Provide the (X, Y) coordinate of the cell's center where the given text is located.  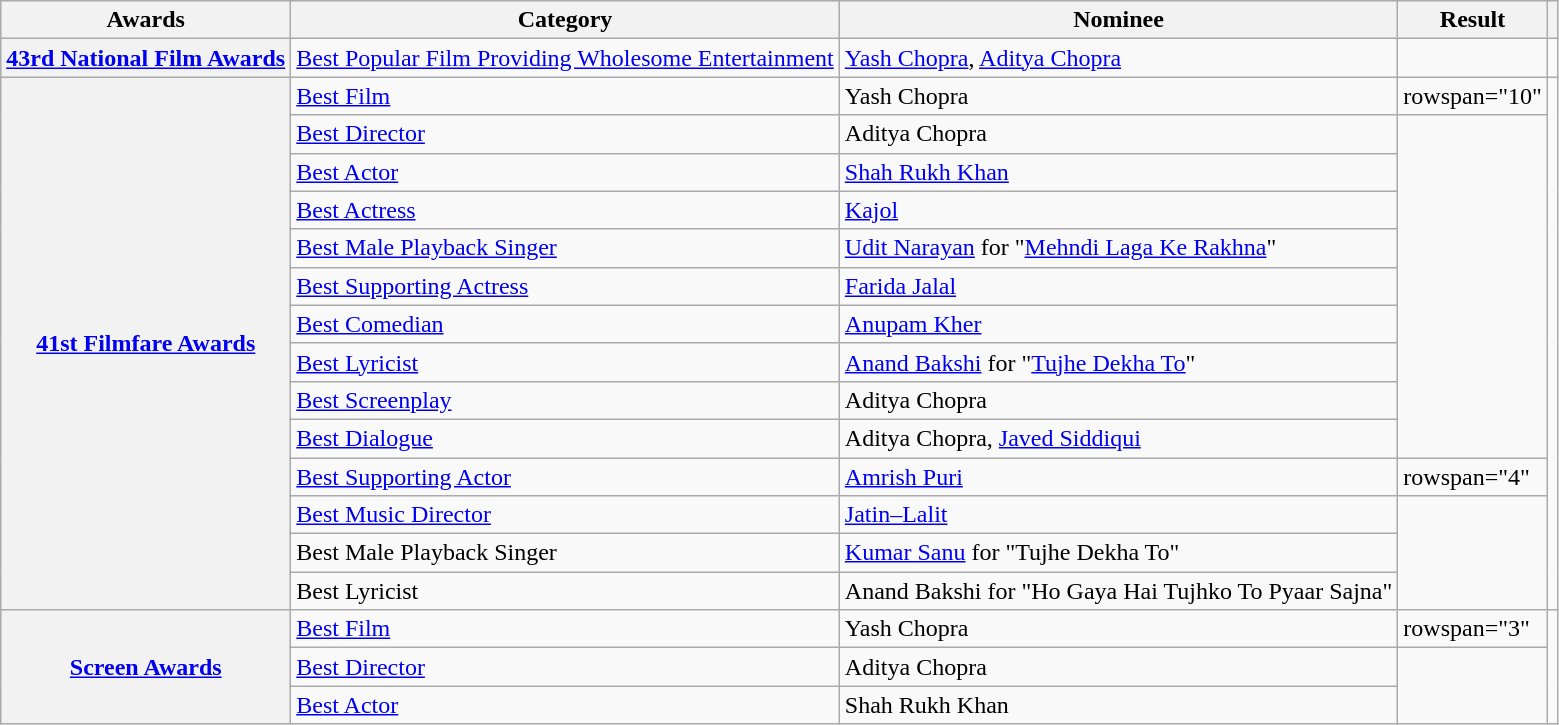
Result (1473, 20)
Best Comedian (566, 324)
Awards (146, 20)
rowspan="3" (1473, 629)
Category (566, 20)
Yash Chopra, Aditya Chopra (1118, 58)
Udit Narayan for "Mehndi Laga Ke Rakhna" (1118, 248)
rowspan="4" (1473, 477)
Farida Jalal (1118, 286)
Anand Bakshi for "Ho Gaya Hai Tujhko To Pyaar Sajna" (1118, 591)
43rd National Film Awards (146, 58)
Best Supporting Actress (566, 286)
Kumar Sanu for "Tujhe Dekha To" (1118, 553)
Best Supporting Actor (566, 477)
Best Dialogue (566, 438)
Best Actress (566, 210)
Nominee (1118, 20)
Best Screenplay (566, 400)
41st Filmfare Awards (146, 344)
rowspan="10" (1473, 96)
Anupam Kher (1118, 324)
Kajol (1118, 210)
Best Popular Film Providing Wholesome Entertainment (566, 58)
Anand Bakshi for "Tujhe Dekha To" (1118, 362)
Aditya Chopra, Javed Siddiqui (1118, 438)
Amrish Puri (1118, 477)
Jatin–Lalit (1118, 515)
Screen Awards (146, 667)
Best Music Director (566, 515)
